Return [X, Y] of the center of cell containing provided text 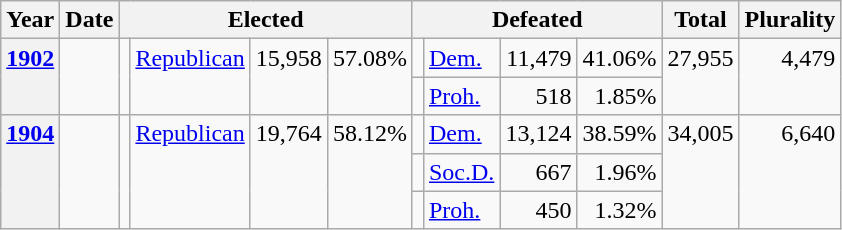
38.59% [620, 134]
6,640 [790, 172]
Date [90, 20]
4,479 [790, 77]
57.08% [370, 77]
Soc.D. [461, 172]
1904 [30, 172]
Elected [266, 20]
1902 [30, 77]
667 [538, 172]
15,958 [288, 77]
27,955 [700, 77]
41.06% [620, 58]
1.32% [620, 210]
Plurality [790, 20]
Year [30, 20]
19,764 [288, 172]
1.96% [620, 172]
Defeated [537, 20]
11,479 [538, 58]
Total [700, 20]
58.12% [370, 172]
34,005 [700, 172]
518 [538, 96]
450 [538, 210]
13,124 [538, 134]
1.85% [620, 96]
